Return [x, y] of the center of cell containing provided text 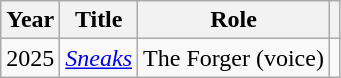
Title [99, 20]
The Forger (voice) [234, 58]
Year [30, 20]
2025 [30, 58]
Sneaks [99, 58]
Role [234, 20]
